Scan for the cell matching the given text and deliver its [x, y] coordinate at center. 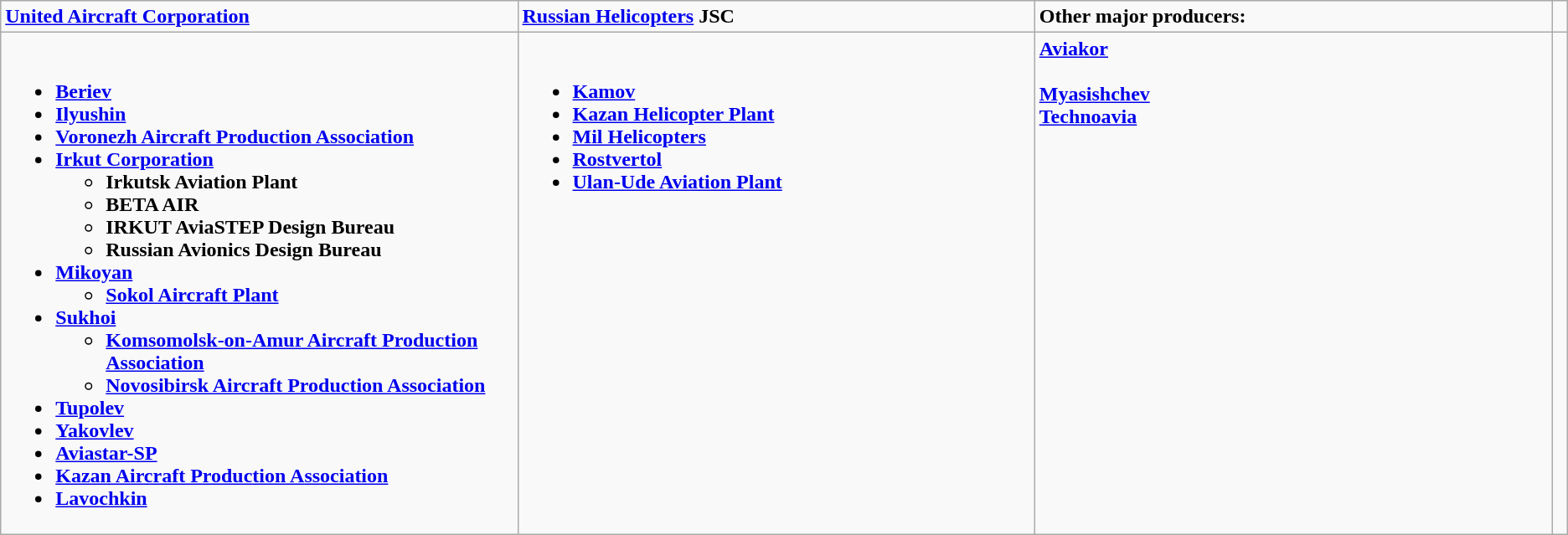
KamovKazan Helicopter PlantMil HelicoptersRostvertolUlan-Ude Aviation Plant [776, 283]
Russian Helicopters JSC [776, 17]
AviakorMyasishchev Technoavia [1293, 283]
United Aircraft Corporation [260, 17]
Other major producers: [1293, 17]
